Capture the cell that displays the provided text and extract its (x, y) central coordinate. 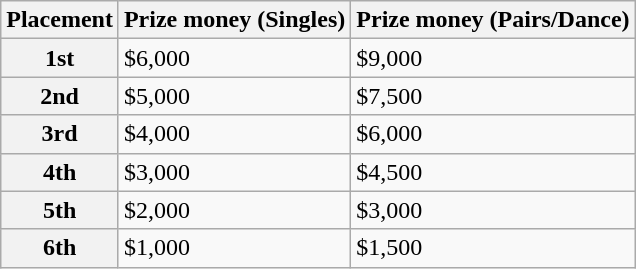
Prize money (Pairs/Dance) (493, 20)
3rd (60, 134)
$1,000 (234, 248)
$4,000 (234, 134)
5th (60, 210)
1st (60, 58)
6th (60, 248)
$2,000 (234, 210)
Placement (60, 20)
2nd (60, 96)
$5,000 (234, 96)
$4,500 (493, 172)
$1,500 (493, 248)
$9,000 (493, 58)
Prize money (Singles) (234, 20)
$7,500 (493, 96)
4th (60, 172)
